Output the (X, Y) coordinate of the center of the cell containing the given text.  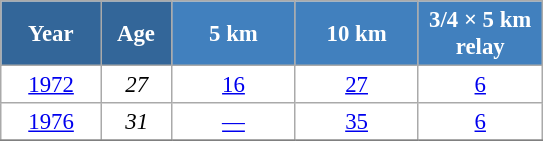
Year (52, 34)
16 (234, 85)
3/4 × 5 km relay (480, 34)
10 km (356, 34)
1976 (52, 122)
5 km (234, 34)
35 (356, 122)
31 (136, 122)
1972 (52, 85)
Age (136, 34)
— (234, 122)
